Detect which cell encompasses the target text, then output its (x, y) center coordinate. 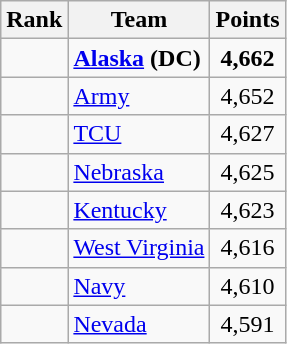
Nevada (139, 324)
Nebraska (139, 172)
Points (248, 20)
4,610 (248, 286)
4,652 (248, 96)
4,591 (248, 324)
Army (139, 96)
4,616 (248, 248)
Rank (34, 20)
West Virginia (139, 248)
4,625 (248, 172)
TCU (139, 134)
Team (139, 20)
Kentucky (139, 210)
4,623 (248, 210)
Navy (139, 286)
Alaska (DC) (139, 58)
4,662 (248, 58)
4,627 (248, 134)
